Detect which cell encompasses the target text, then output its (x, y) center coordinate. 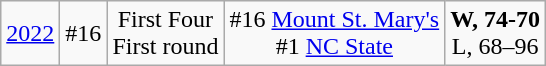
First FourFirst round (166, 34)
#16 (84, 34)
W, 74-70L, 68–96 (496, 34)
#16 Mount St. Mary's#1 NC State (334, 34)
2022 (30, 34)
